Provide the (X, Y) coordinate of the cell's center where the given text is located.  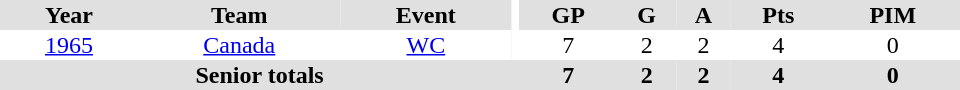
WC (426, 45)
Team (240, 15)
A (704, 15)
PIM (893, 15)
G (646, 15)
Event (426, 15)
Pts (778, 15)
Year (69, 15)
GP (568, 15)
1965 (69, 45)
Canada (240, 45)
Senior totals (260, 75)
